Extract the (x, y) coordinate from the center of the cell holding the provided text.  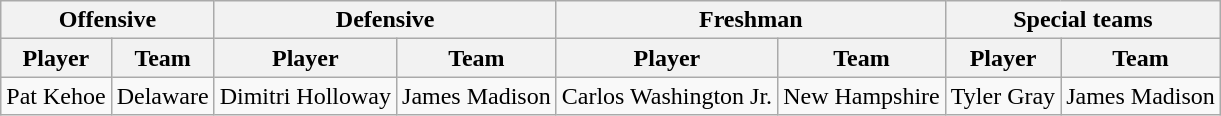
Tyler Gray (1002, 96)
Carlos Washington Jr. (666, 96)
Pat Kehoe (56, 96)
Freshman (750, 20)
Defensive (385, 20)
Dimitri Holloway (305, 96)
Offensive (108, 20)
Delaware (162, 96)
Special teams (1082, 20)
New Hampshire (862, 96)
